Return the [X, Y] coordinate for the center point of the cell that contains the specified text.  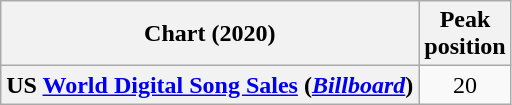
Peakposition [465, 34]
20 [465, 85]
US World Digital Song Sales (Billboard) [210, 85]
Chart (2020) [210, 34]
